Find where the given text appears and provide that cell's center as [x, y] coordinate. 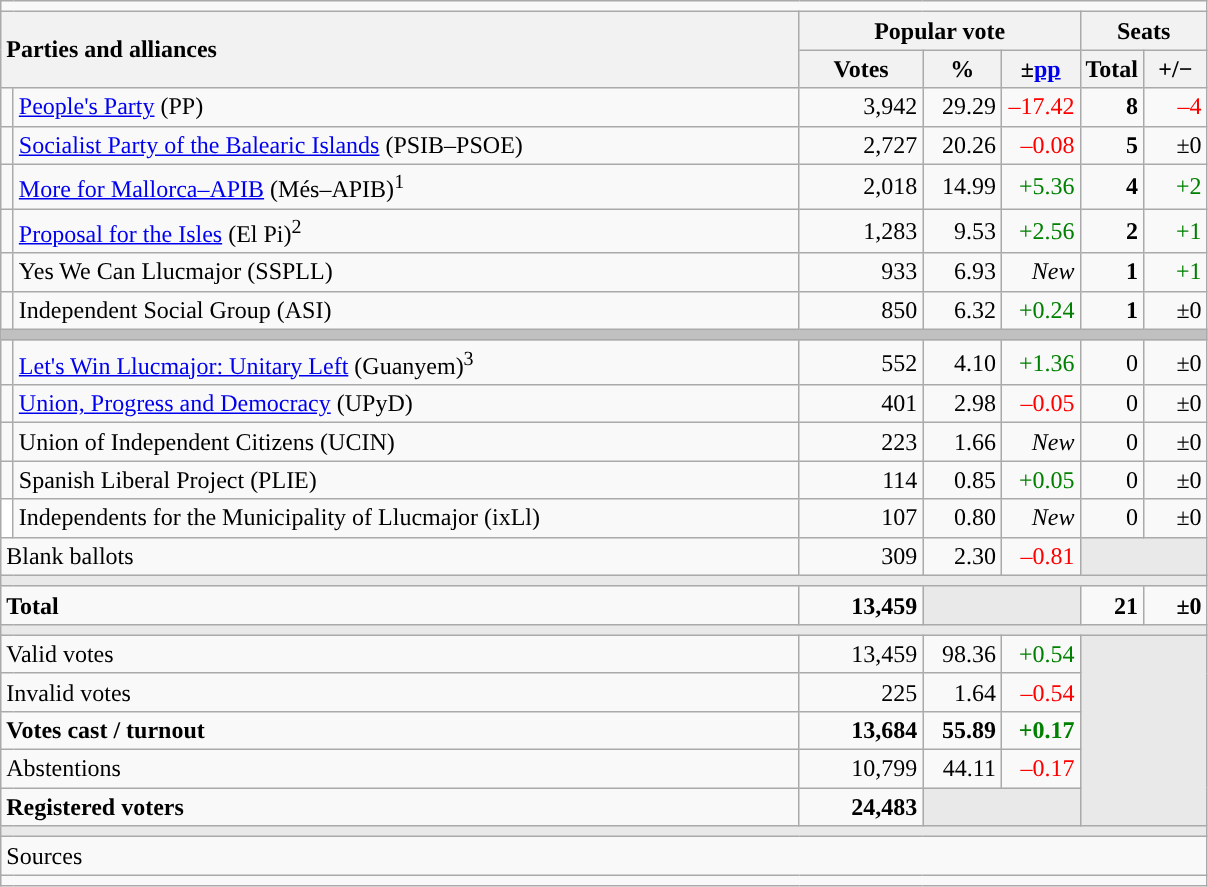
Union of Independent Citizens (UCIN) [406, 442]
–0.81 [1040, 556]
–4 [1176, 107]
Seats [1144, 31]
0.85 [962, 480]
2 [1112, 232]
114 [861, 480]
21 [1112, 605]
1,283 [861, 232]
5 [1112, 145]
55.89 [962, 731]
+/− [1176, 69]
+0.54 [1040, 654]
2.30 [962, 556]
+2 [1176, 186]
–0.08 [1040, 145]
3,942 [861, 107]
Parties and alliances [400, 50]
29.29 [962, 107]
4.10 [962, 362]
933 [861, 272]
+2.56 [1040, 232]
10,799 [861, 769]
Union, Progress and Democracy (UPyD) [406, 404]
% [962, 69]
Let's Win Llucmajor: Unitary Left (Guanyem)3 [406, 362]
401 [861, 404]
1.64 [962, 692]
44.11 [962, 769]
Votes cast / turnout [400, 731]
Blank ballots [400, 556]
+0.17 [1040, 731]
+0.24 [1040, 310]
6.93 [962, 272]
–0.54 [1040, 692]
225 [861, 692]
552 [861, 362]
2.98 [962, 404]
+5.36 [1040, 186]
850 [861, 310]
20.26 [962, 145]
Registered voters [400, 807]
Yes We Can Llucmajor (SSPLL) [406, 272]
Sources [604, 856]
+0.05 [1040, 480]
9.53 [962, 232]
–0.05 [1040, 404]
±pp [1040, 69]
Proposal for the Isles (El Pi)2 [406, 232]
–17.42 [1040, 107]
0.80 [962, 518]
–0.17 [1040, 769]
Independents for the Municipality of Llucmajor (ixLl) [406, 518]
223 [861, 442]
2,727 [861, 145]
107 [861, 518]
13,684 [861, 731]
Valid votes [400, 654]
24,483 [861, 807]
8 [1112, 107]
Popular vote [940, 31]
6.32 [962, 310]
Votes [861, 69]
Independent Social Group (ASI) [406, 310]
2,018 [861, 186]
1.66 [962, 442]
Abstentions [400, 769]
Invalid votes [400, 692]
98.36 [962, 654]
+1.36 [1040, 362]
More for Mallorca–APIB (Més–APIB)1 [406, 186]
14.99 [962, 186]
People's Party (PP) [406, 107]
309 [861, 556]
Spanish Liberal Project (PLIE) [406, 480]
Socialist Party of the Balearic Islands (PSIB–PSOE) [406, 145]
4 [1112, 186]
